Capture the cell that displays the provided text and extract its [X, Y] central coordinate. 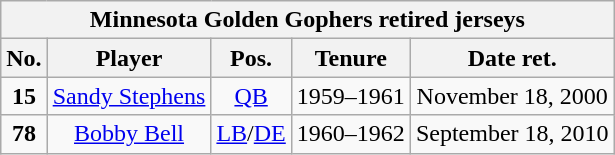
November 18, 2000 [512, 96]
1959–1961 [350, 96]
Bobby Bell [129, 134]
Player [129, 58]
Date ret. [512, 58]
15 [24, 96]
78 [24, 134]
September 18, 2010 [512, 134]
LB/DE [251, 134]
QB [251, 96]
1960–1962 [350, 134]
Tenure [350, 58]
Pos. [251, 58]
No. [24, 58]
Minnesota Golden Gophers retired jerseys [308, 20]
Sandy Stephens [129, 96]
